For the text-containing cell, return its midpoint in [x, y] coordinate format. 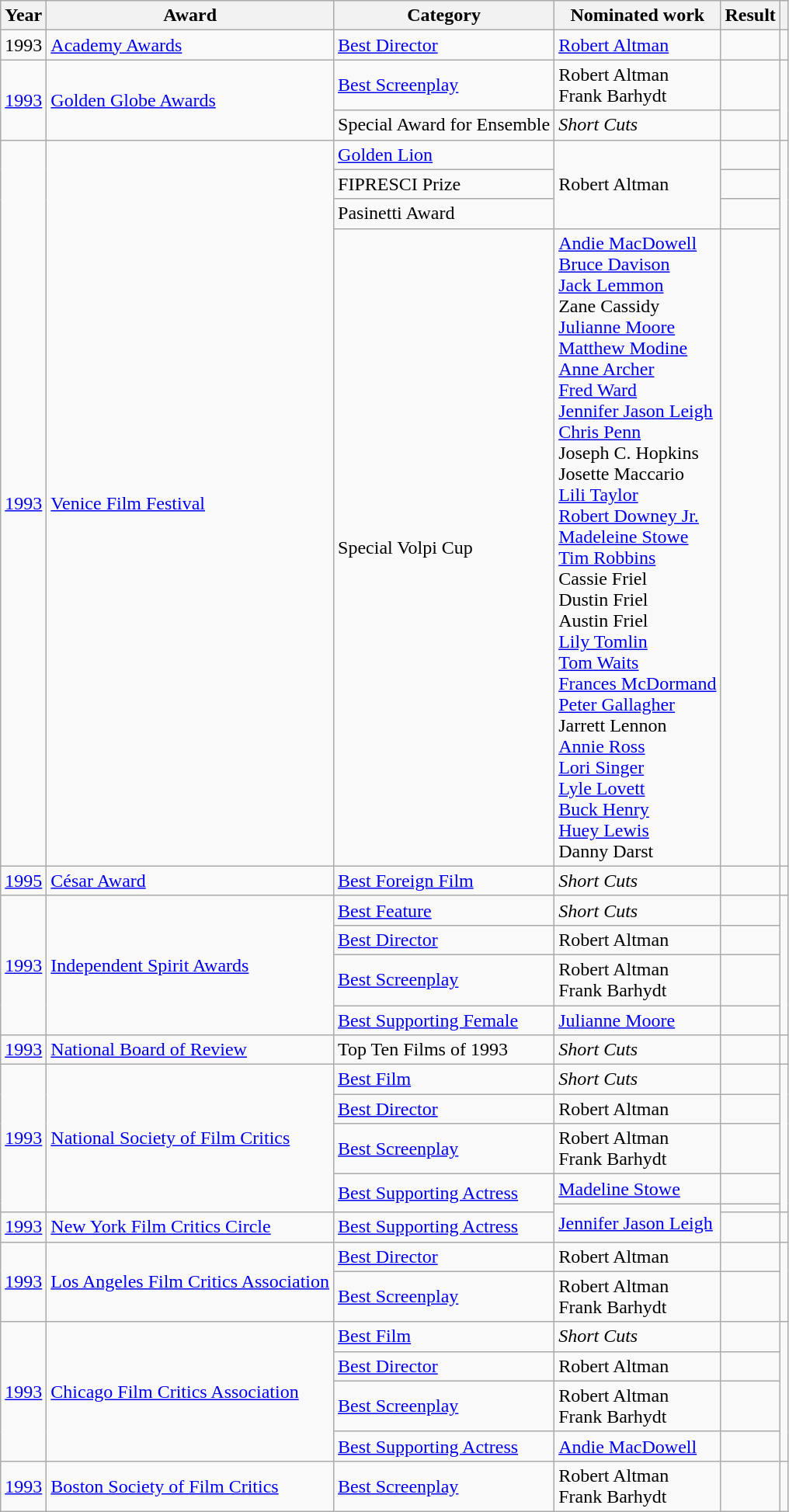
Best Foreign Film [444, 881]
Golden Globe Awards [190, 99]
Special Volpi Cup [444, 547]
Jennifer Jason Leigh [638, 1222]
Andie MacDowell [638, 1446]
Venice Film Festival [190, 503]
Madeline Stowe [638, 1189]
Award [190, 16]
New York Film Critics Circle [190, 1227]
National Society of Film Critics [190, 1138]
Independent Spirit Awards [190, 965]
1995 [23, 881]
Special Award for Ensemble [444, 125]
Los Angeles Film Critics Association [190, 1281]
FIPRESCI Prize [444, 184]
National Board of Review [190, 1050]
Best Feature [444, 910]
Julianne Moore [638, 1020]
Academy Awards [190, 45]
Top Ten Films of 1993 [444, 1050]
Golden Lion [444, 155]
César Award [190, 881]
Pasinetti Award [444, 214]
Chicago Film Critics Association [190, 1392]
Nominated work [638, 16]
Result [750, 16]
Boston Society of Film Critics [190, 1486]
Year [23, 16]
Best Supporting Female [444, 1020]
Category [444, 16]
